Determine the (X, Y) coordinate at the center of the cell enclosing the given text.  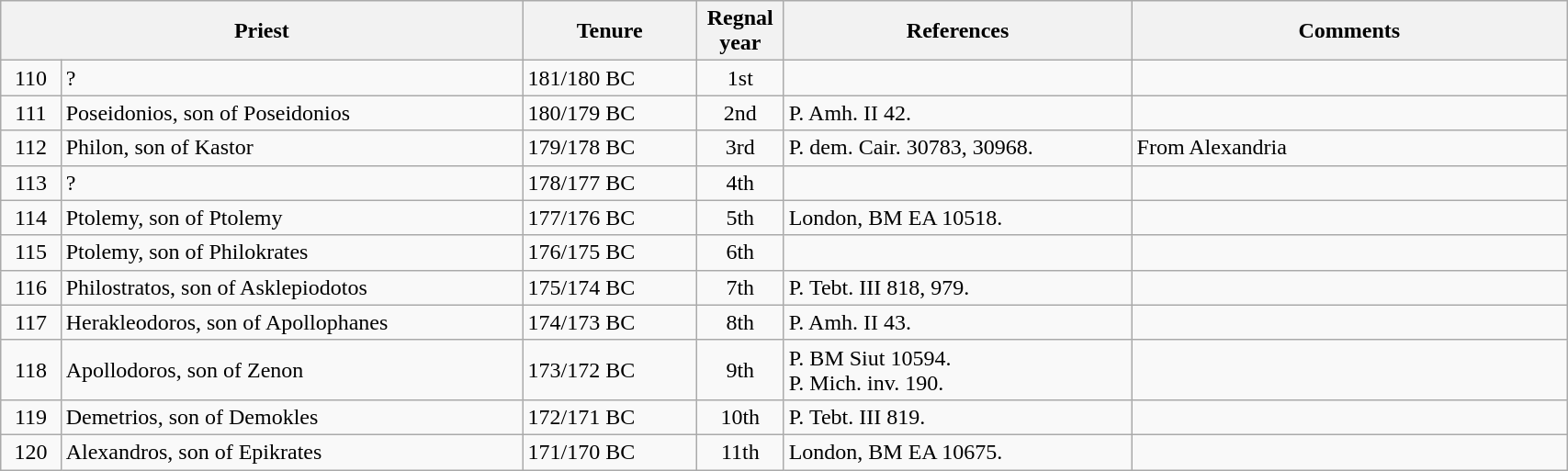
177/176 BC (610, 218)
3rd (740, 148)
111 (31, 113)
10th (740, 417)
P. BM Siut 10594.P. Mich. inv. 190. (957, 369)
112 (31, 148)
9th (740, 369)
From Alexandria (1349, 148)
P. Tebt. III 818, 979. (957, 287)
176/175 BC (610, 252)
Alexandros, son of Epikrates (292, 452)
119 (31, 417)
P. Amh. II 42. (957, 113)
Priest (262, 31)
1st (740, 78)
Philostratos, son of Asklepiodotos (292, 287)
178/177 BC (610, 183)
Philon, son of Kastor (292, 148)
P. dem. Cair. 30783, 30968. (957, 148)
Demetrios, son of Demokles (292, 417)
Tenure (610, 31)
7th (740, 287)
2nd (740, 113)
173/172 BC (610, 369)
179/178 BC (610, 148)
5th (740, 218)
P. Amh. II 43. (957, 322)
Poseidonios, son of Poseidonios (292, 113)
Ptolemy, son of Ptolemy (292, 218)
181/180 BC (610, 78)
P. Tebt. III 819. (957, 417)
11th (740, 452)
175/174 BC (610, 287)
114 (31, 218)
116 (31, 287)
4th (740, 183)
London, BM EA 10518. (957, 218)
180/179 BC (610, 113)
Regnal year (740, 31)
6th (740, 252)
118 (31, 369)
Ptolemy, son of Philokrates (292, 252)
115 (31, 252)
8th (740, 322)
113 (31, 183)
London, BM EA 10675. (957, 452)
References (957, 31)
171/170 BC (610, 452)
174/173 BC (610, 322)
120 (31, 452)
Herakleodoros, son of Apollophanes (292, 322)
110 (31, 78)
Comments (1349, 31)
172/171 BC (610, 417)
117 (31, 322)
Apollodoros, son of Zenon (292, 369)
